Pinpoint the cell where the given text exists, returning its (x, y) midpoint coordinate. 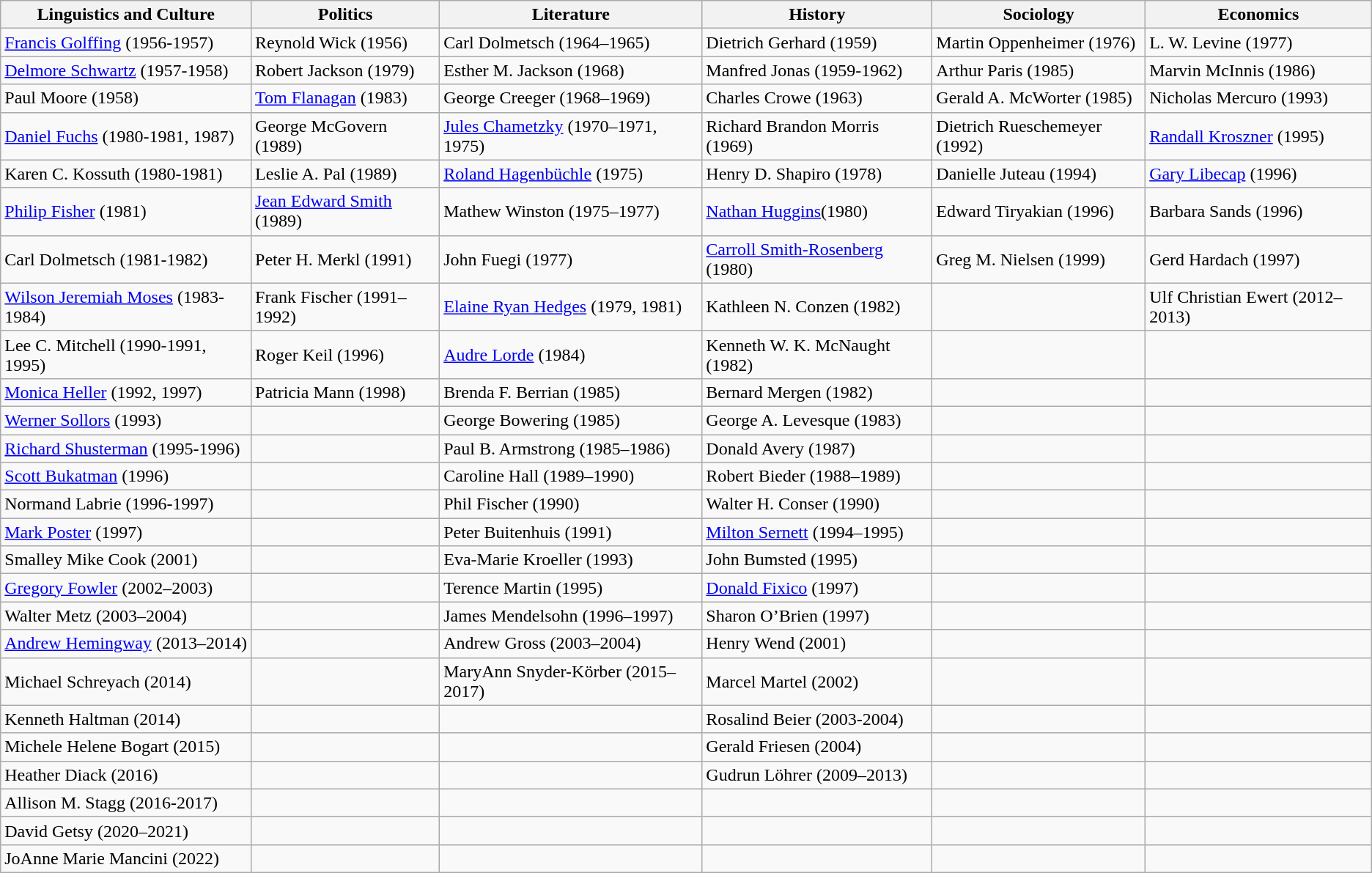
David Getsy (2020–2021) (126, 830)
Richard Shusterman (1995-1996) (126, 448)
Gerald Friesen (2004) (817, 747)
Phil Fischer (1990) (571, 504)
Andrew Hemingway (2013–2014) (126, 644)
Richard Brandon Morris (1969) (817, 136)
Jules Chametzky (1970–1971, 1975) (571, 136)
Allison M. Stagg (2016-2017) (126, 803)
Lee C. Mitchell (1990-1991, 1995) (126, 355)
Donald Avery (1987) (817, 448)
Werner Sollors (1993) (126, 420)
Delmore Schwartz (1957-1958) (126, 70)
Peter H. Merkl (1991) (346, 259)
Roger Keil (1996) (346, 355)
Wilson Jeremiah Moses (1983-1984) (126, 306)
Charles Crowe (1963) (817, 98)
Walter Metz (2003–2004) (126, 616)
Robert Jackson (1979) (346, 70)
Economics (1259, 15)
Leslie A. Pal (1989) (346, 174)
Eva-Marie Kroeller (1993) (571, 560)
George A. Levesque (1983) (817, 420)
Kathleen N. Conzen (1982) (817, 306)
Esther M. Jackson (1968) (571, 70)
Gregory Fowler (2002–2003) (126, 588)
George Bowering (1985) (571, 420)
Smalley Mike Cook (2001) (126, 560)
Gerd Hardach (1997) (1259, 259)
George McGovern (1989) (346, 136)
Rosalind Beier (2003-2004) (817, 719)
Brenda F. Berrian (1985) (571, 392)
Frank Fischer (1991–1992) (346, 306)
Carroll Smith-Rosenberg (1980) (817, 259)
Tom Flanagan (1983) (346, 98)
Robert Bieder (1988–1989) (817, 476)
Paul B. Armstrong (1985–1986) (571, 448)
Daniel Fuchs (1980-1981, 1987) (126, 136)
John Bumsted (1995) (817, 560)
Kenneth W. K. McNaught (1982) (817, 355)
Politics (346, 15)
Monica Heller (1992, 1997) (126, 392)
Carl Dolmetsch (1964–1965) (571, 43)
Francis Golffing (1956-1957) (126, 43)
James Mendelsohn (1996–1997) (571, 616)
Martin Oppenheimer (1976) (1039, 43)
Milton Sernett (1994–1995) (817, 532)
Gerald A. McWorter (1985) (1039, 98)
Elaine Ryan Hedges (1979, 1981) (571, 306)
Carl Dolmetsch (1981-1982) (126, 259)
Donald Fixico (1997) (817, 588)
Reynold Wick (1956) (346, 43)
Karen C. Kossuth (1980-1981) (126, 174)
John Fuegi (1977) (571, 259)
MaryAnn Snyder-Körber (2015–2017) (571, 682)
Roland Hagenbüchle (1975) (571, 174)
Patricia Mann (1998) (346, 392)
George Creeger (1968–1969) (571, 98)
Henry Wend (2001) (817, 644)
Nicholas Mercuro (1993) (1259, 98)
Arthur Paris (1985) (1039, 70)
Nathan Huggins(1980) (817, 211)
History (817, 15)
Ulf Christian Ewert (2012–2013) (1259, 306)
Philip Fisher (1981) (126, 211)
Michele Helene Bogart (2015) (126, 747)
Terence Martin (1995) (571, 588)
Sharon O’Brien (1997) (817, 616)
Scott Bukatman (1996) (126, 476)
Barbara Sands (1996) (1259, 211)
Edward Tiryakian (1996) (1039, 211)
Heather Diack (2016) (126, 775)
Michael Schreyach (2014) (126, 682)
Jean Edward Smith (1989) (346, 211)
Marvin McInnis (1986) (1259, 70)
Gudrun Löhrer (2009–2013) (817, 775)
Greg M. Nielsen (1999) (1039, 259)
Linguistics and Culture (126, 15)
Dietrich Gerhard (1959) (817, 43)
Normand Labrie (1996-1997) (126, 504)
JoAnne Marie Mancini (2022) (126, 858)
Marcel Martel (2002) (817, 682)
Caroline Hall (1989–1990) (571, 476)
Sociology (1039, 15)
L. W. Levine (1977) (1259, 43)
Paul Moore (1958) (126, 98)
Kenneth Haltman (2014) (126, 719)
Danielle Juteau (1994) (1039, 174)
Audre Lorde (1984) (571, 355)
Mark Poster (1997) (126, 532)
Gary Libecap (1996) (1259, 174)
Literature (571, 15)
Dietrich Rueschemeyer (1992) (1039, 136)
Randall Kroszner (1995) (1259, 136)
Henry D. Shapiro (1978) (817, 174)
Peter Buitenhuis (1991) (571, 532)
Andrew Gross (2003–2004) (571, 644)
Mathew Winston (1975–1977) (571, 211)
Walter H. Conser (1990) (817, 504)
Manfred Jonas (1959-1962) (817, 70)
Bernard Mergen (1982) (817, 392)
